Identify which cell holds the provided text, then report its (X, Y) central coordinate. 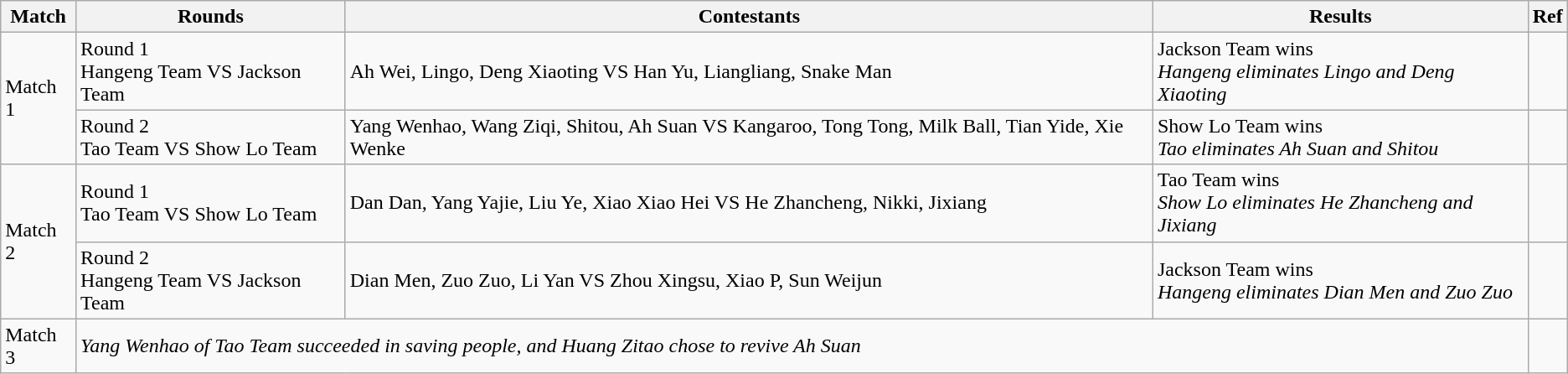
Round 2Tao Team VS Show Lo Team (211, 138)
Yang Wenhao of Tao Team succeeded in saving people, and Huang Zitao chose to revive Ah Suan (802, 345)
Tao Team winsShow Lo eliminates He Zhancheng and Jixiang (1340, 203)
Round 1Hangeng Team VS Jackson Team (211, 71)
Rounds (211, 17)
Ah Wei, Lingo, Deng Xiaoting VS Han Yu, Liangliang, Snake Man (749, 71)
Contestants (749, 17)
Jackson Team winsHangeng eliminates Lingo and Deng Xiaoting (1340, 71)
Round 1Tao Team VS Show Lo Team (211, 203)
Jackson Team winsHangeng eliminates Dian Men and Zuo Zuo (1340, 280)
Match 3 (39, 345)
Results (1340, 17)
Dian Men, Zuo Zuo, Li Yan VS Zhou Xingsu, Xiao P, Sun Weijun (749, 280)
Ref (1548, 17)
Match (39, 17)
Show Lo Team winsTao eliminates Ah Suan and Shitou (1340, 138)
Match 2 (39, 242)
Yang Wenhao, Wang Ziqi, Shitou, Ah Suan VS Kangaroo, Tong Tong, Milk Ball, Tian Yide, Xie Wenke (749, 138)
Match 1 (39, 99)
Dan Dan, Yang Yajie, Liu Ye, Xiao Xiao Hei VS He Zhancheng, Nikki, Jixiang (749, 203)
Round 2Hangeng Team VS Jackson Team (211, 280)
